Extract the (x, y) coordinate from the center of the cell holding the provided text.  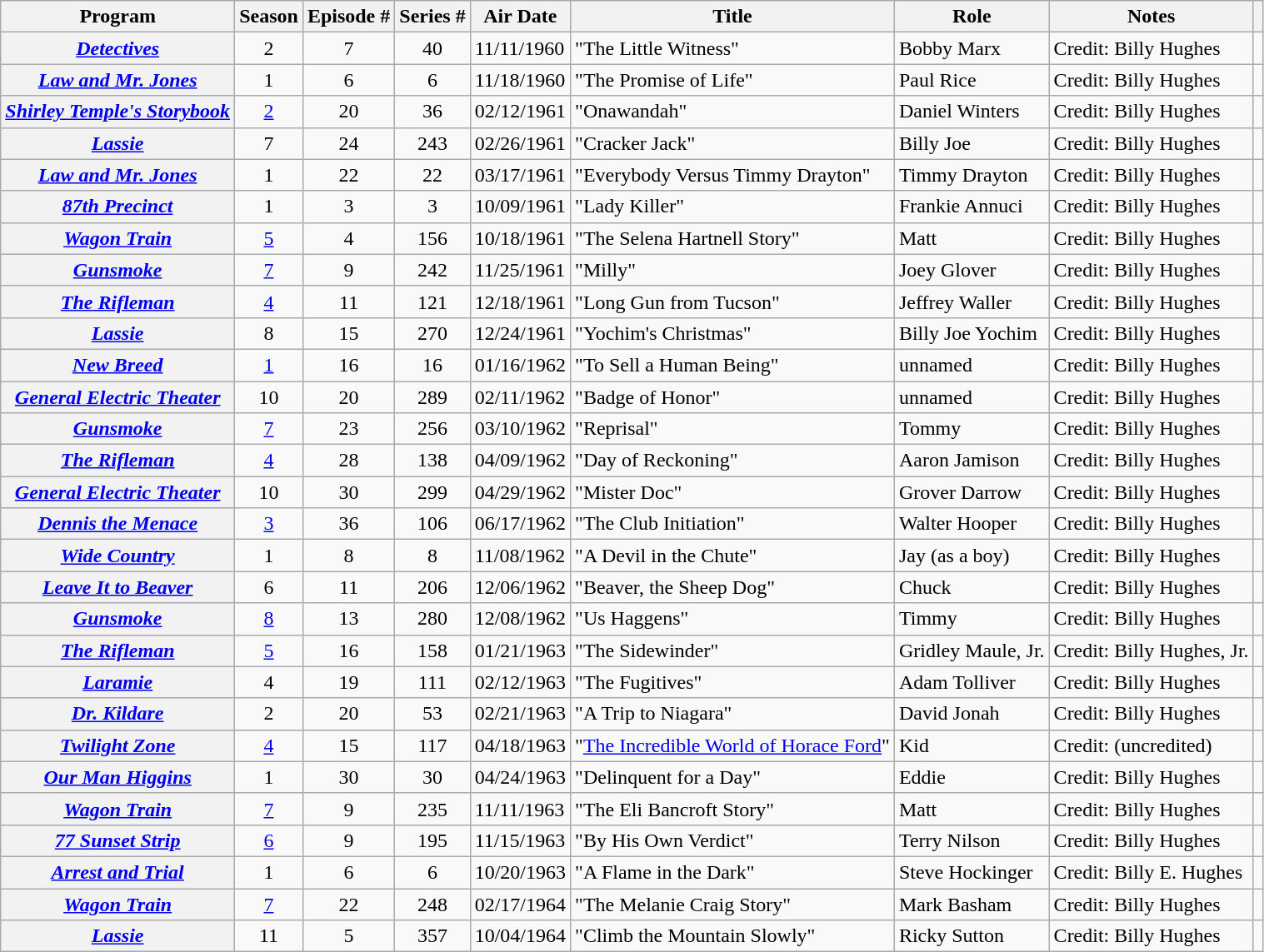
"To Sell a Human Being" (733, 365)
03/10/1962 (520, 429)
206 (432, 587)
Steve Hockinger (972, 872)
11/08/1962 (520, 556)
Walter Hooper (972, 524)
77 Sunset Strip (118, 840)
Our Man Higgins (118, 777)
02/12/1963 (520, 682)
138 (432, 461)
Billy Joe Yochim (972, 333)
Dennis the Menace (118, 524)
12/06/1962 (520, 587)
01/16/1962 (520, 365)
"The Eli Bancroft Story" (733, 809)
"Milly" (733, 270)
04/24/1963 (520, 777)
299 (432, 492)
40 (432, 48)
Notes (1152, 17)
Leave It to Beaver (118, 587)
Gridley Maule, Jr. (972, 650)
02/26/1961 (520, 143)
"The Incredible World of Horace Ford" (733, 745)
02/12/1961 (520, 112)
"Yochim's Christmas" (733, 333)
117 (432, 745)
"Badge of Honor" (733, 397)
121 (432, 302)
"The Sidewinder" (733, 650)
04/29/1962 (520, 492)
Frankie Annuci (972, 207)
10/20/1963 (520, 872)
289 (432, 397)
10/18/1961 (520, 238)
Tommy (972, 429)
Chuck (972, 587)
11/11/1960 (520, 48)
12/24/1961 (520, 333)
02/17/1964 (520, 904)
"Us Haggens" (733, 619)
11/25/1961 (520, 270)
Shirley Temple's Storybook (118, 112)
Bobby Marx (972, 48)
04/09/1962 (520, 461)
"The Little Witness" (733, 48)
111 (432, 682)
03/17/1961 (520, 175)
12/18/1961 (520, 302)
248 (432, 904)
Mark Basham (972, 904)
23 (348, 429)
Eddie (972, 777)
87th Precinct (118, 207)
David Jonah (972, 714)
11/15/1963 (520, 840)
242 (432, 270)
24 (348, 143)
Jay (as a boy) (972, 556)
Episode # (348, 17)
13 (348, 619)
10/09/1961 (520, 207)
Kid (972, 745)
"The Promise of Life" (733, 80)
Series # (432, 17)
19 (348, 682)
Joey Glover (972, 270)
Title (733, 17)
Laramie (118, 682)
357 (432, 936)
Timmy (972, 619)
11/11/1963 (520, 809)
"A Flame in the Dark" (733, 872)
156 (432, 238)
Program (118, 17)
"Mister Doc" (733, 492)
12/08/1962 (520, 619)
Arrest and Trial (118, 872)
Role (972, 17)
Aaron Jamison (972, 461)
106 (432, 524)
"The Selena Hartnell Story" (733, 238)
10/04/1964 (520, 936)
"A Trip to Niagara" (733, 714)
Grover Darrow (972, 492)
"The Melanie Craig Story" (733, 904)
Dr. Kildare (118, 714)
"Everybody Versus Timmy Drayton" (733, 175)
02/21/1963 (520, 714)
243 (432, 143)
235 (432, 809)
"Beaver, the Sheep Dog" (733, 587)
Ricky Sutton (972, 936)
01/21/1963 (520, 650)
Daniel Winters (972, 112)
280 (432, 619)
02/11/1962 (520, 397)
Terry Nilson (972, 840)
Credit: (uncredited) (1152, 745)
"Reprisal" (733, 429)
"A Devil in the Chute" (733, 556)
Jeffrey Waller (972, 302)
"Cracker Jack" (733, 143)
"Long Gun from Tucson" (733, 302)
158 (432, 650)
Credit: Billy E. Hughes (1152, 872)
04/18/1963 (520, 745)
06/17/1962 (520, 524)
11/18/1960 (520, 80)
195 (432, 840)
"Onawandah" (733, 112)
"The Fugitives" (733, 682)
Paul Rice (972, 80)
New Breed (118, 365)
"Lady Killer" (733, 207)
Timmy Drayton (972, 175)
270 (432, 333)
256 (432, 429)
"By His Own Verdict" (733, 840)
Season (269, 17)
"Day of Reckoning" (733, 461)
Credit: Billy Hughes, Jr. (1152, 650)
Billy Joe (972, 143)
Twilight Zone (118, 745)
"The Club Initiation" (733, 524)
"Delinquent for a Day" (733, 777)
"Climb the Mountain Slowly" (733, 936)
Detectives (118, 48)
28 (348, 461)
Adam Tolliver (972, 682)
Wide Country (118, 556)
Air Date (520, 17)
53 (432, 714)
